Pinpoint the cell where the given text exists, returning its [X, Y] midpoint coordinate. 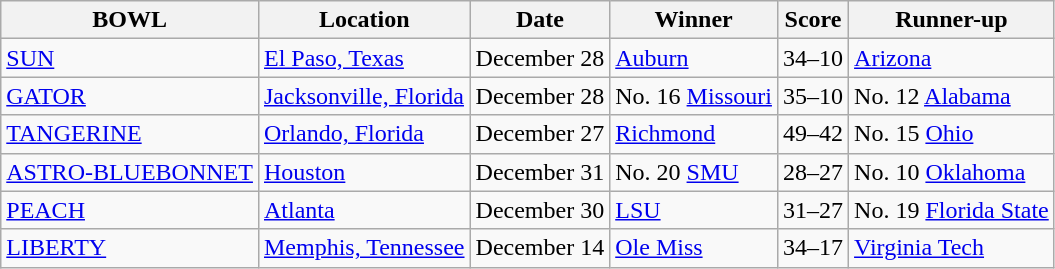
No. 15 Ohio [952, 134]
34–10 [812, 58]
LIBERTY [130, 248]
Auburn [694, 58]
Orlando, Florida [364, 134]
Virginia Tech [952, 248]
35–10 [812, 96]
LSU [694, 210]
No. 12 Alabama [952, 96]
Richmond [694, 134]
Winner [694, 20]
31–27 [812, 210]
Location [364, 20]
No. 10 Oklahoma [952, 172]
No. 19 Florida State [952, 210]
Date [540, 20]
Memphis, Tennessee [364, 248]
Ole Miss [694, 248]
December 14 [540, 248]
BOWL [130, 20]
No. 20 SMU [694, 172]
No. 16 Missouri [694, 96]
SUN [130, 58]
Atlanta [364, 210]
28–27 [812, 172]
34–17 [812, 248]
GATOR [130, 96]
Houston [364, 172]
Runner-up [952, 20]
ASTRO-BLUEBONNET [130, 172]
TANGERINE [130, 134]
December 30 [540, 210]
El Paso, Texas [364, 58]
49–42 [812, 134]
Jacksonville, Florida [364, 96]
PEACH [130, 210]
Score [812, 20]
December 31 [540, 172]
December 27 [540, 134]
Arizona [952, 58]
